Output the [x, y] coordinate of the center of the cell containing the given text.  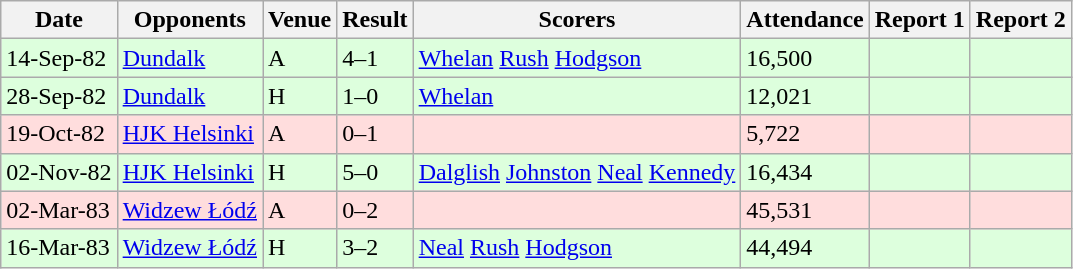
12,021 [805, 96]
Report 1 [920, 20]
Dalglish Johnston Neal Kennedy [577, 172]
0–1 [375, 134]
Report 2 [1020, 20]
28-Sep-82 [59, 96]
Attendance [805, 20]
02-Nov-82 [59, 172]
Opponents [190, 20]
4–1 [375, 58]
Result [375, 20]
Date [59, 20]
Neal Rush Hodgson [577, 248]
1–0 [375, 96]
14-Sep-82 [59, 58]
19-Oct-82 [59, 134]
Whelan Rush Hodgson [577, 58]
0–2 [375, 210]
16,500 [805, 58]
16,434 [805, 172]
Scorers [577, 20]
3–2 [375, 248]
Venue [300, 20]
5,722 [805, 134]
02-Mar-83 [59, 210]
45,531 [805, 210]
44,494 [805, 248]
16-Mar-83 [59, 248]
5–0 [375, 172]
Whelan [577, 96]
